Return [x, y] of the center of cell containing provided text 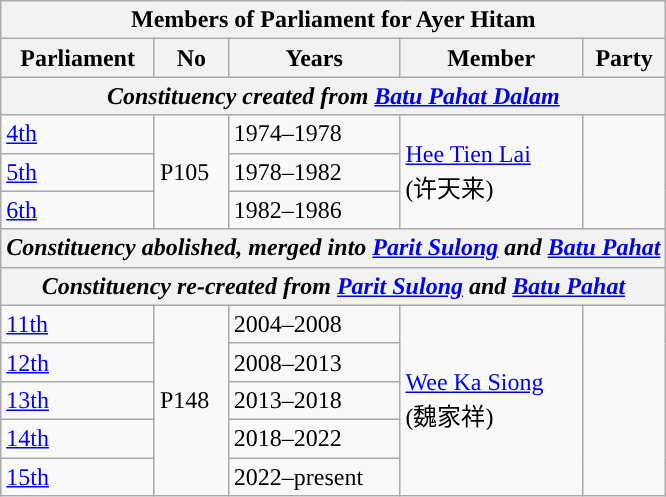
P105 [191, 172]
Party [624, 58]
2022–present [314, 477]
12th [78, 362]
6th [78, 210]
Members of Parliament for Ayer Hitam [334, 20]
2004–2008 [314, 324]
1982–1986 [314, 210]
P148 [191, 400]
1974–1978 [314, 134]
Wee Ka Siong (魏家祥) [491, 400]
2018–2022 [314, 438]
No [191, 58]
11th [78, 324]
15th [78, 477]
2013–2018 [314, 400]
Constituency abolished, merged into Parit Sulong and Batu Pahat [334, 248]
Parliament [78, 58]
Years [314, 58]
13th [78, 400]
5th [78, 172]
Hee Tien Lai (许天来) [491, 172]
2008–2013 [314, 362]
Member [491, 58]
Constituency re-created from Parit Sulong and Batu Pahat [334, 286]
Constituency created from Batu Pahat Dalam [334, 96]
4th [78, 134]
14th [78, 438]
1978–1982 [314, 172]
